Find where the given text appears and provide that cell's center as [x, y] coordinate. 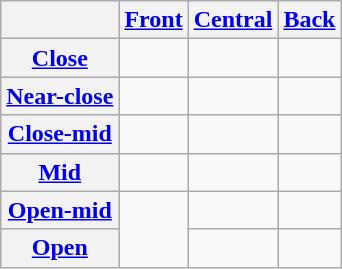
Close-mid [60, 134]
Front [154, 20]
Open [60, 248]
Close [60, 58]
Central [233, 20]
Near-close [60, 96]
Back [310, 20]
Mid [60, 172]
Open-mid [60, 210]
